Find where the given text appears and provide that cell's center as (x, y) coordinate. 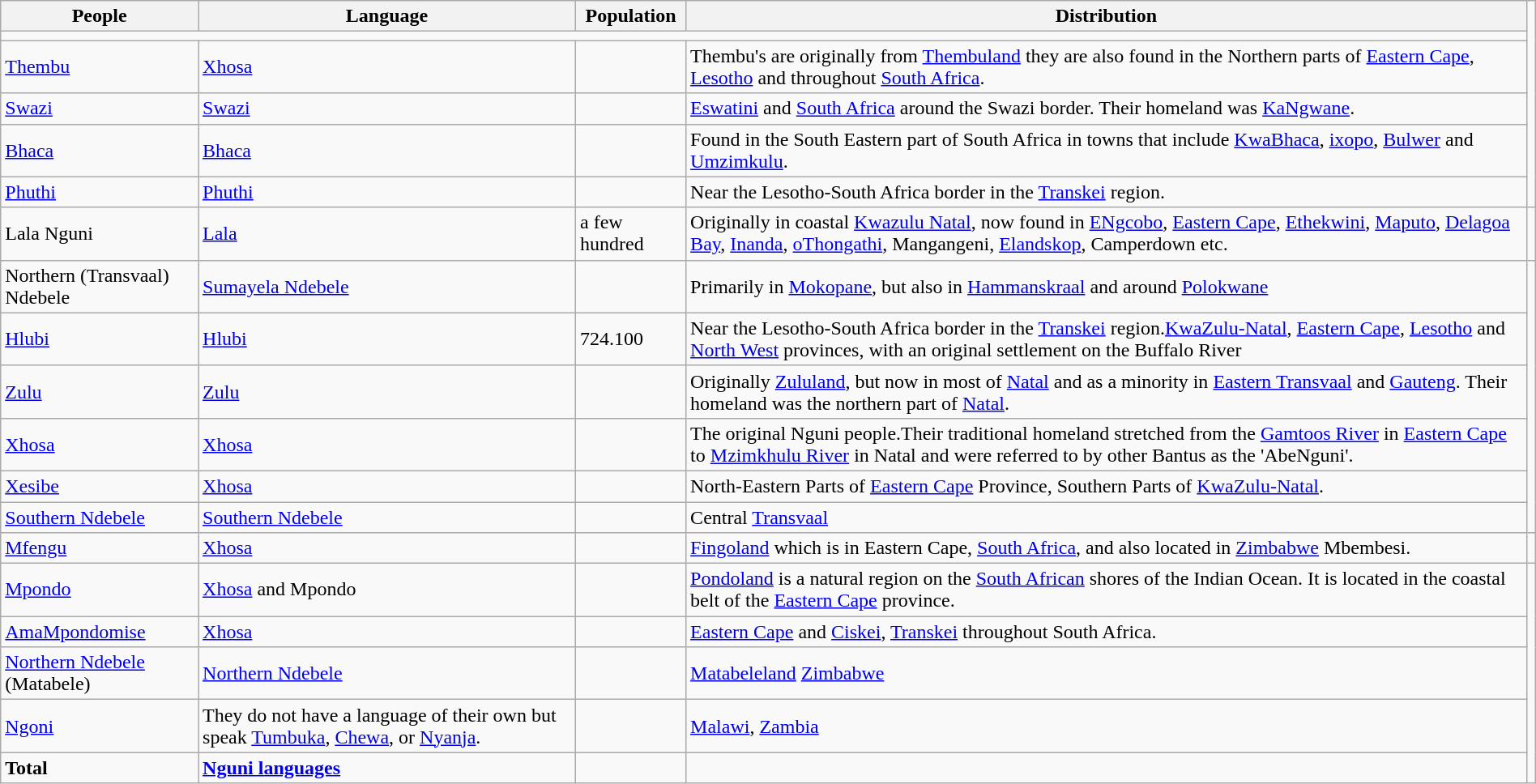
Northern (Transvaal) Ndebele (100, 287)
Near the Lesotho-South Africa border in the Transkei region. (1107, 192)
Malawi, Zambia (1107, 726)
Xesibe (100, 486)
a few hundred (630, 233)
Central Transvaal (1107, 518)
Mpondo (100, 590)
Nguni languages (387, 768)
They do not have a language of their own but speak Tumbuka, Chewa, or Nyanja. (387, 726)
Thembu's are originally from Thembuland they are also found in the Northern parts of Eastern Cape, Lesotho and throughout South Africa. (1107, 66)
People (100, 16)
Ngoni (100, 726)
Distribution (1107, 16)
Eswatini and South Africa around the Swazi border. Their homeland was KaNgwane. (1107, 109)
Fingoland which is in Eastern Cape, South Africa, and also located in Zimbabwe Mbembesi. (1107, 548)
Mfengu (100, 548)
Lala Nguni (100, 233)
North-Eastern Parts of Eastern Cape Province, Southern Parts of KwaZulu-Natal. (1107, 486)
Lala (387, 233)
Primarily in Mokopane, but also in Hammanskraal and around Polokwane (1107, 287)
Language (387, 16)
Total (100, 768)
Found in the South Eastern part of South Africa in towns that include KwaBhaca, ixopo, Bulwer and Umzimkulu. (1107, 151)
AmaMpondomise (100, 632)
Sumayela Ndebele (387, 287)
Eastern Cape and Ciskei, Transkei throughout South Africa. (1107, 632)
724.100 (630, 339)
Population (630, 16)
Thembu (100, 66)
Northern Ndebele (Matabele) (100, 674)
Xhosa and Mpondo (387, 590)
Pondoland is a natural region on the South African shores of the Indian Ocean. It is located in the coastal belt of the Eastern Cape province. (1107, 590)
Northern Ndebele (387, 674)
Matabeleland Zimbabwe (1107, 674)
Originally Zululand, but now in most of Natal and as a minority in Eastern Transvaal and Gauteng. Their homeland was the northern part of Natal. (1107, 392)
